Return the [X, Y] coordinate for the center point of the cell that contains the specified text.  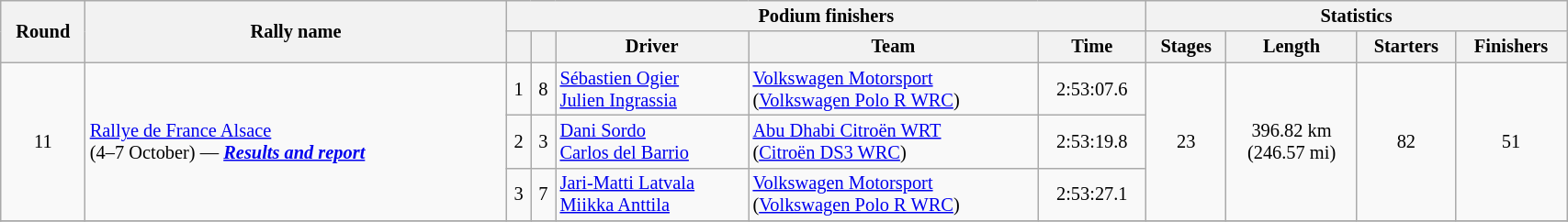
Rallye de France Alsace(4–7 October) — Results and report [296, 141]
Jari-Matti Latvala Miikka Anttila [652, 194]
2:53:19.8 [1091, 141]
Driver [652, 47]
Rally name [296, 31]
Finishers [1510, 47]
7 [544, 194]
Podium finishers [826, 16]
Abu Dhabi Citroën WRT (Citroën DS3 WRC) [894, 141]
Length [1292, 47]
2:53:27.1 [1091, 194]
82 [1405, 141]
Statistics [1356, 16]
Team [894, 47]
Round [43, 31]
11 [43, 141]
Stages [1186, 47]
23 [1186, 141]
51 [1510, 141]
8 [544, 89]
Time [1091, 47]
Starters [1405, 47]
1 [518, 89]
2:53:07.6 [1091, 89]
2 [518, 141]
Dani Sordo Carlos del Barrio [652, 141]
Sébastien Ogier Julien Ingrassia [652, 89]
396.82 km(246.57 mi) [1292, 141]
